Identify which cell holds the provided text, then report its (x, y) central coordinate. 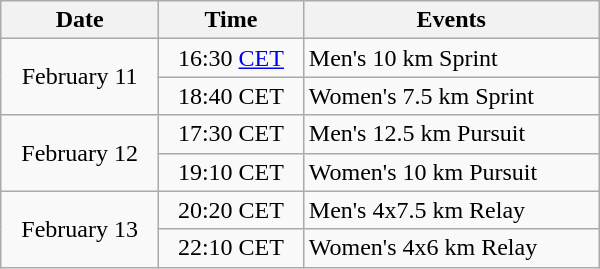
Date (80, 20)
Women's 7.5 km Sprint (451, 96)
February 12 (80, 153)
Men's 12.5 km Pursuit (451, 134)
February 13 (80, 229)
Women's 4x6 km Relay (451, 248)
Men's 4x7.5 km Relay (451, 210)
16:30 CET (232, 58)
Events (451, 20)
20:20 CET (232, 210)
Time (232, 20)
Women's 10 km Pursuit (451, 172)
17:30 CET (232, 134)
February 11 (80, 77)
Men's 10 km Sprint (451, 58)
22:10 CET (232, 248)
19:10 CET (232, 172)
18:40 CET (232, 96)
